Provide the [x, y] coordinate of the cell's center where the given text is located.  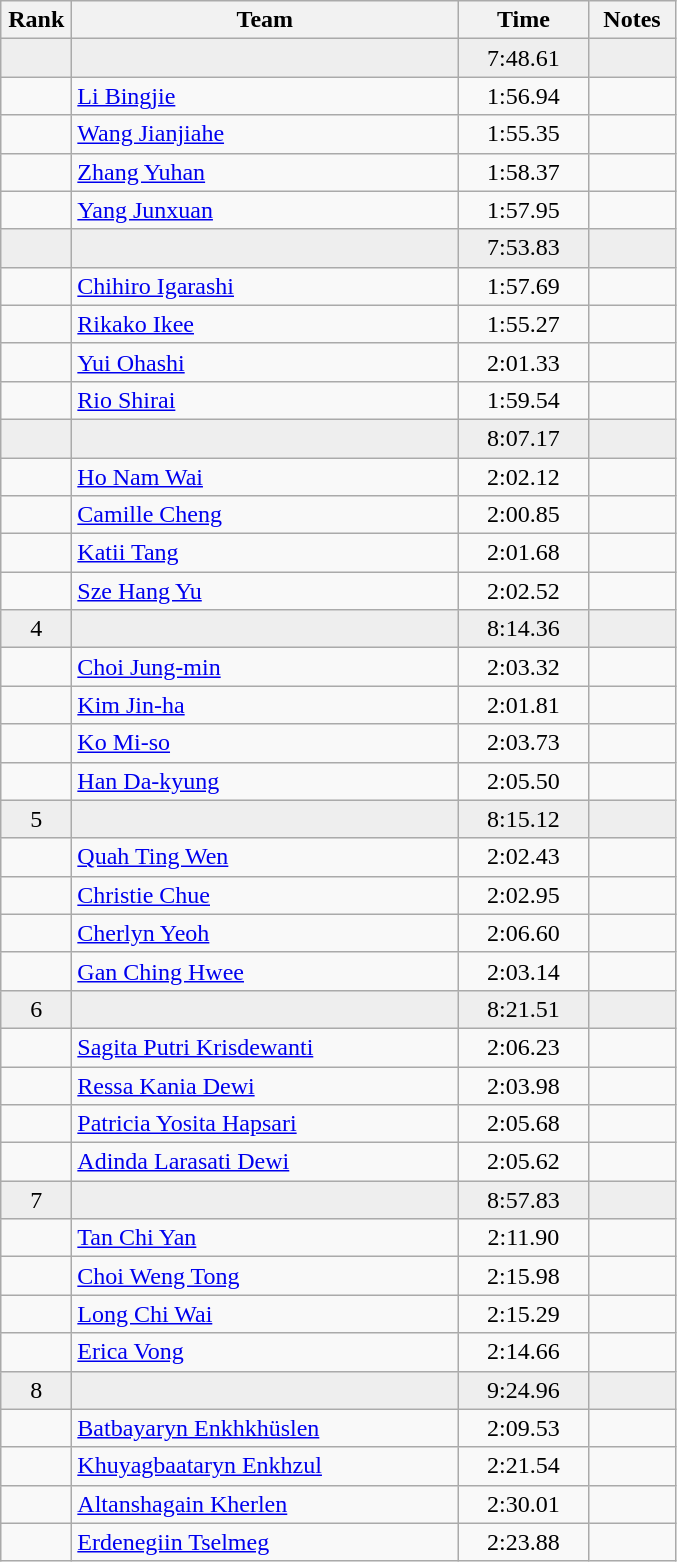
1:59.54 [524, 400]
2:01.33 [524, 362]
Choi Jung-min [265, 667]
Choi Weng Tong [265, 1276]
Notes [632, 20]
8:14.36 [524, 629]
Long Chi Wai [265, 1314]
Yang Junxuan [265, 210]
2:03.32 [524, 667]
6 [36, 1009]
8:21.51 [524, 1009]
8:15.12 [524, 819]
Batbayaryn Enkhkhüslen [265, 1428]
Ko Mi-so [265, 743]
1:58.37 [524, 172]
2:14.66 [524, 1352]
2:02.95 [524, 895]
8:07.17 [524, 438]
Team [265, 20]
Tan Chi Yan [265, 1238]
Rank [36, 20]
Katii Tang [265, 553]
Wang Jianjiahe [265, 134]
2:06.60 [524, 933]
Altanshagain Kherlen [265, 1504]
Cherlyn Yeoh [265, 933]
8:57.83 [524, 1200]
2:09.53 [524, 1428]
2:15.29 [524, 1314]
1:55.27 [524, 324]
Rikako Ikee [265, 324]
7:53.83 [524, 248]
Erica Vong [265, 1352]
2:00.85 [524, 515]
2:02.43 [524, 857]
2:05.68 [524, 1124]
2:03.98 [524, 1085]
1:57.95 [524, 210]
2:05.50 [524, 781]
7:48.61 [524, 58]
Gan Ching Hwee [265, 971]
1:55.35 [524, 134]
Sagita Putri Krisdewanti [265, 1047]
Quah Ting Wen [265, 857]
2:15.98 [524, 1276]
Ressa Kania Dewi [265, 1085]
Han Da-kyung [265, 781]
5 [36, 819]
Kim Jin-ha [265, 705]
Yui Ohashi [265, 362]
Time [524, 20]
2:11.90 [524, 1238]
2:02.52 [524, 591]
2:03.73 [524, 743]
Khuyagbaataryn Enkhzul [265, 1466]
Sze Hang Yu [265, 591]
Patricia Yosita Hapsari [265, 1124]
Li Bingjie [265, 96]
2:02.12 [524, 477]
Erdenegiin Tselmeg [265, 1542]
9:24.96 [524, 1390]
7 [36, 1200]
2:05.62 [524, 1162]
Adinda Larasati Dewi [265, 1162]
2:03.14 [524, 971]
4 [36, 629]
Rio Shirai [265, 400]
Camille Cheng [265, 515]
2:01.68 [524, 553]
1:56.94 [524, 96]
Ho Nam Wai [265, 477]
2:06.23 [524, 1047]
Christie Chue [265, 895]
8 [36, 1390]
2:01.81 [524, 705]
1:57.69 [524, 286]
Zhang Yuhan [265, 172]
2:23.88 [524, 1542]
Chihiro Igarashi [265, 286]
2:21.54 [524, 1466]
2:30.01 [524, 1504]
